Extract the [x, y] coordinate from the center of the cell holding the provided text.  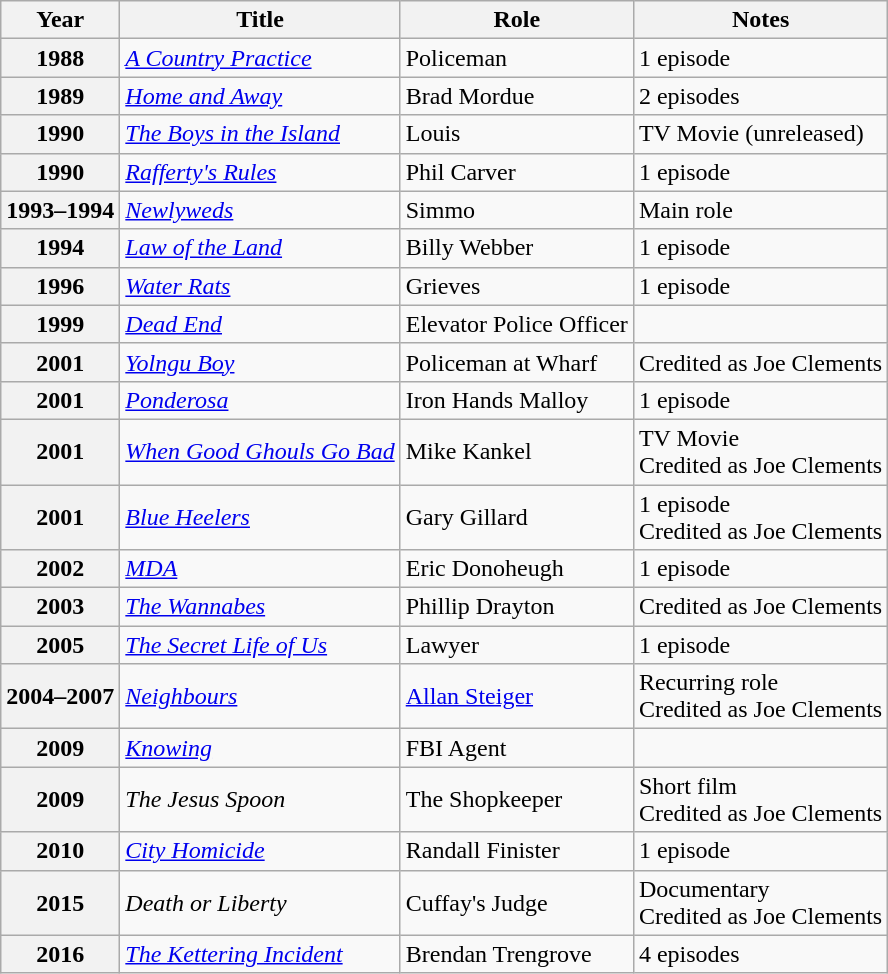
Iron Hands Malloy [516, 400]
Year [60, 20]
Lawyer [516, 645]
Simmo [516, 210]
Blue Heelers [260, 516]
2015 [60, 902]
City Homicide [260, 851]
Grieves [516, 286]
Eric Donoheugh [516, 569]
2005 [60, 645]
1988 [60, 58]
Cuffay's Judge [516, 902]
The Wannabes [260, 607]
1989 [60, 96]
4 episodes [760, 954]
Gary Gillard [516, 516]
2004–2007 [60, 696]
Yolngu Boy [260, 362]
Mike Kankel [516, 452]
1 episodeCredited as Joe Clements [760, 516]
Knowing [260, 748]
Allan Steiger [516, 696]
Neighbours [260, 696]
The Kettering Incident [260, 954]
Ponderosa [260, 400]
Dead End [260, 324]
2016 [60, 954]
The Secret Life of Us [260, 645]
Randall Finister [516, 851]
Main role [760, 210]
2002 [60, 569]
Water Rats [260, 286]
Home and Away [260, 96]
1993–1994 [60, 210]
A Country Practice [260, 58]
FBI Agent [516, 748]
Billy Webber [516, 248]
The Shopkeeper [516, 800]
DocumentaryCredited as Joe Clements [760, 902]
2010 [60, 851]
Title [260, 20]
Brendan Trengrove [516, 954]
MDA [260, 569]
TV Movie (unreleased) [760, 134]
Rafferty's Rules [260, 172]
1999 [60, 324]
Policeman at Wharf [516, 362]
TV MovieCredited as Joe Clements [760, 452]
Phil Carver [516, 172]
1996 [60, 286]
The Jesus Spoon [260, 800]
Death or Liberty [260, 902]
Newlyweds [260, 210]
Policeman [516, 58]
2 episodes [760, 96]
Recurring roleCredited as Joe Clements [760, 696]
Law of the Land [260, 248]
Short filmCredited as Joe Clements [760, 800]
The Boys in the Island [260, 134]
Notes [760, 20]
2003 [60, 607]
Brad Mordue [516, 96]
Louis [516, 134]
When Good Ghouls Go Bad [260, 452]
1994 [60, 248]
Elevator Police Officer [516, 324]
Phillip Drayton [516, 607]
Role [516, 20]
